Pinpoint the cell where the given text exists, returning its (x, y) midpoint coordinate. 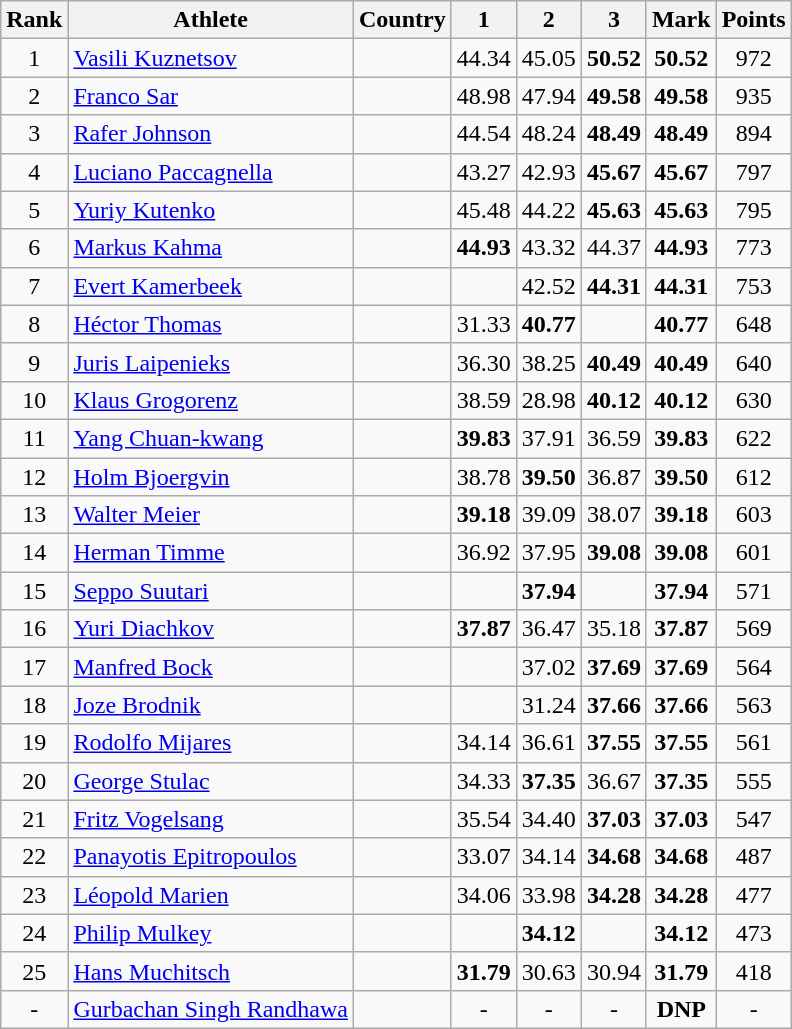
37.91 (548, 438)
22 (34, 857)
31.24 (548, 705)
44.54 (484, 134)
Juris Laipenieks (211, 362)
14 (34, 553)
38.59 (484, 400)
Franco Sar (211, 96)
34.06 (484, 895)
418 (754, 971)
44.22 (548, 210)
894 (754, 134)
35.18 (614, 629)
33.98 (548, 895)
23 (34, 895)
Seppo Suutari (211, 591)
36.92 (484, 553)
35.54 (484, 819)
640 (754, 362)
10 (34, 400)
36.30 (484, 362)
Points (754, 20)
24 (34, 933)
Gurbachan Singh Randhawa (211, 1009)
37.02 (548, 667)
Rodolfo Mijares (211, 743)
603 (754, 515)
563 (754, 705)
Mark (681, 20)
6 (34, 248)
Athlete (211, 20)
Klaus Grogorenz (211, 400)
39.09 (548, 515)
37.95 (548, 553)
Manfred Bock (211, 667)
15 (34, 591)
Fritz Vogelsang (211, 819)
477 (754, 895)
36.67 (614, 781)
797 (754, 172)
42.52 (548, 286)
7 (34, 286)
17 (34, 667)
33.07 (484, 857)
648 (754, 324)
36.87 (614, 477)
Evert Kamerbeek (211, 286)
12 (34, 477)
Yang Chuan-kwang (211, 438)
43.27 (484, 172)
Holm Bjoergvin (211, 477)
622 (754, 438)
19 (34, 743)
45.48 (484, 210)
30.94 (614, 971)
38.07 (614, 515)
31.33 (484, 324)
Yuri Diachkov (211, 629)
Rafer Johnson (211, 134)
48.24 (548, 134)
George Stulac (211, 781)
935 (754, 96)
571 (754, 591)
Hans Muchitsch (211, 971)
753 (754, 286)
612 (754, 477)
42.93 (548, 172)
45.05 (548, 58)
30.63 (548, 971)
547 (754, 819)
Markus Kahma (211, 248)
Héctor Thomas (211, 324)
487 (754, 857)
4 (34, 172)
13 (34, 515)
38.25 (548, 362)
DNP (681, 1009)
569 (754, 629)
20 (34, 781)
8 (34, 324)
36.47 (548, 629)
Luciano Paccagnella (211, 172)
11 (34, 438)
44.37 (614, 248)
Vasili Kuznetsov (211, 58)
773 (754, 248)
21 (34, 819)
48.98 (484, 96)
9 (34, 362)
561 (754, 743)
43.32 (548, 248)
34.33 (484, 781)
38.78 (484, 477)
Panayotis Epitropoulos (211, 857)
47.94 (548, 96)
630 (754, 400)
25 (34, 971)
36.61 (548, 743)
Country (403, 20)
44.34 (484, 58)
555 (754, 781)
601 (754, 553)
Rank (34, 20)
5 (34, 210)
473 (754, 933)
36.59 (614, 438)
795 (754, 210)
Walter Meier (211, 515)
Yuriy Kutenko (211, 210)
Philip Mulkey (211, 933)
18 (34, 705)
972 (754, 58)
34.40 (548, 819)
Léopold Marien (211, 895)
28.98 (548, 400)
16 (34, 629)
Herman Timme (211, 553)
564 (754, 667)
Joze Brodnik (211, 705)
